Find where the given text appears and provide that cell's center as [x, y] coordinate. 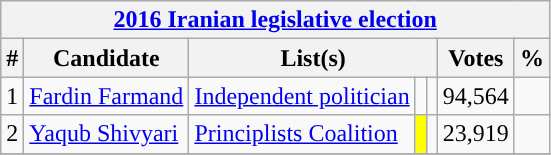
List(s) [313, 58]
23,919 [476, 134]
94,564 [476, 96]
Independent politician [302, 96]
Principlists Coalition [302, 134]
Candidate [106, 58]
2 [12, 134]
Yaqub Shivyari [106, 134]
1 [12, 96]
2016 Iranian legislative election [276, 20]
# [12, 58]
Fardin Farmand [106, 96]
% [532, 58]
Votes [476, 58]
